Pinpoint the cell where the given text exists, returning its [X, Y] midpoint coordinate. 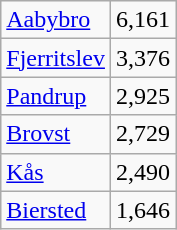
3,376 [142, 58]
2,490 [142, 172]
1,646 [142, 210]
6,161 [142, 20]
2,925 [142, 96]
2,729 [142, 134]
Biersted [56, 210]
Aabybro [56, 20]
Pandrup [56, 96]
Fjerritslev [56, 58]
Kås [56, 172]
Brovst [56, 134]
